Find where the given text appears and provide that cell's center as [X, Y] coordinate. 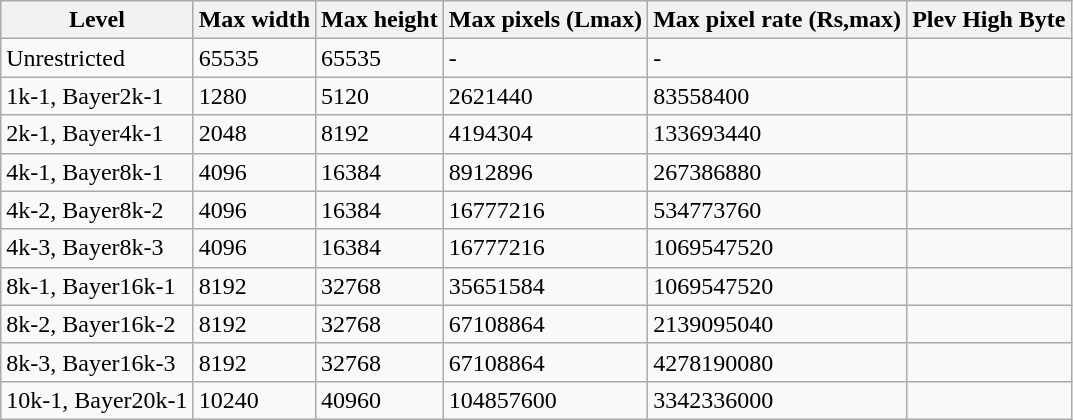
534773760 [778, 210]
133693440 [778, 134]
4278190080 [778, 362]
1280 [254, 96]
4194304 [545, 134]
Max pixel rate (Rs,max) [778, 20]
2139095040 [778, 324]
Plev High Byte [989, 20]
Level [97, 20]
8k-1, Bayer16k-1 [97, 286]
104857600 [545, 400]
Max pixels (Lmax) [545, 20]
2048 [254, 134]
10240 [254, 400]
2k-1, Bayer4k-1 [97, 134]
Max width [254, 20]
5120 [380, 96]
2621440 [545, 96]
83558400 [778, 96]
40960 [380, 400]
3342336000 [778, 400]
8912896 [545, 172]
8k-2, Bayer16k-2 [97, 324]
4k-2, Bayer8k-2 [97, 210]
4k-3, Bayer8k-3 [97, 248]
267386880 [778, 172]
4k-1, Bayer8k-1 [97, 172]
35651584 [545, 286]
Max height [380, 20]
Unrestricted [97, 58]
1k-1, Bayer2k-1 [97, 96]
10k-1, Bayer20k-1 [97, 400]
8k-3, Bayer16k-3 [97, 362]
